Provide the (X, Y) coordinate of the cell's center where the given text is located.  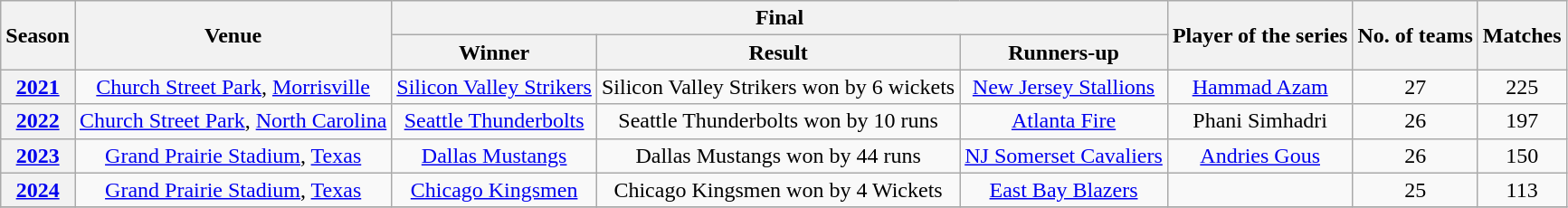
Chicago Kingsmen (494, 190)
Matches (1522, 35)
Season (38, 35)
225 (1522, 87)
2022 (38, 121)
113 (1522, 190)
Seattle Thunderbolts (494, 121)
Player of the series (1259, 35)
Phani Simhadri (1259, 121)
Dallas Mustangs (494, 156)
Church Street Park, Morrisville (233, 87)
Result (778, 52)
Winner (494, 52)
Atlanta Fire (1064, 121)
27 (1415, 87)
East Bay Blazers (1064, 190)
Hammad Azam (1259, 87)
Dallas Mustangs won by 44 runs (778, 156)
Silicon Valley Strikers won by 6 wickets (778, 87)
197 (1522, 121)
Runners-up (1064, 52)
No. of teams (1415, 35)
Silicon Valley Strikers (494, 87)
NJ Somerset Cavaliers (1064, 156)
Andries Gous (1259, 156)
Church Street Park, North Carolina (233, 121)
Final (780, 18)
2024 (38, 190)
Venue (233, 35)
2021 (38, 87)
Seattle Thunderbolts won by 10 runs (778, 121)
2023 (38, 156)
Chicago Kingsmen won by 4 Wickets (778, 190)
150 (1522, 156)
25 (1415, 190)
New Jersey Stallions (1064, 87)
